Output the [X, Y] coordinate of the center of the cell containing the given text.  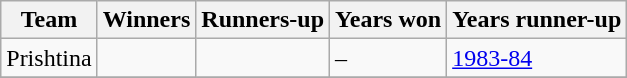
Years runner-up [537, 20]
Runners-up [263, 20]
Winners [146, 20]
1983-84 [537, 58]
Prishtina [49, 58]
Team [49, 20]
– [388, 58]
Years won [388, 20]
